Pinpoint the cell where the given text exists, returning its (X, Y) midpoint coordinate. 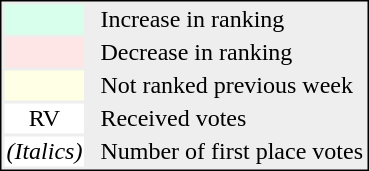
Number of first place votes (232, 151)
(Italics) (44, 151)
Not ranked previous week (232, 85)
Decrease in ranking (232, 53)
Received votes (232, 119)
Increase in ranking (232, 19)
RV (44, 119)
